Extract the [x, y] coordinate from the center of the cell holding the provided text.  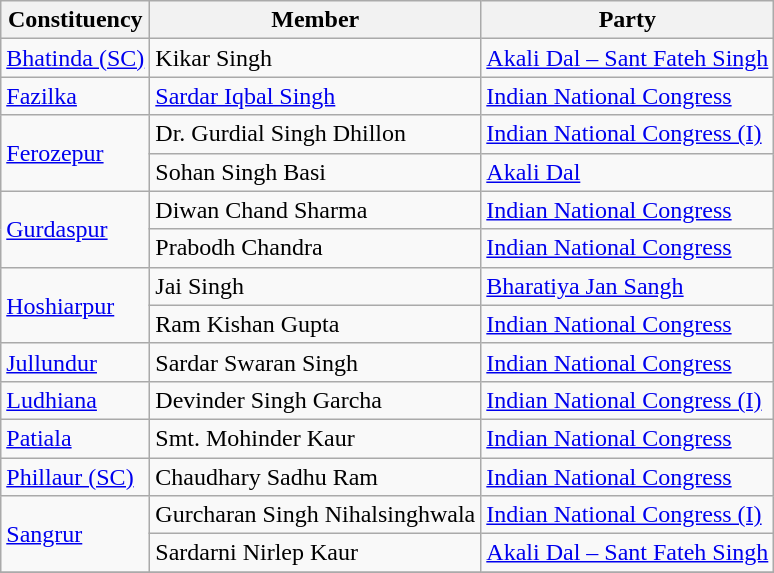
Sardar Iqbal Singh [316, 96]
Bharatiya Jan Sangh [628, 286]
Member [316, 20]
Smt. Mohinder Kaur [316, 438]
Fazilka [76, 96]
Jullundur [76, 362]
Dr. Gurdial Singh Dhillon [316, 134]
Prabodh Chandra [316, 248]
Diwan Chand Sharma [316, 210]
Akali Dal [628, 172]
Gurdaspur [76, 229]
Sardar Swaran Singh [316, 362]
Devinder Singh Garcha [316, 400]
Ferozepur [76, 153]
Ram Kishan Gupta [316, 324]
Gurcharan Singh Nihalsinghwala [316, 515]
Patiala [76, 438]
Hoshiarpur [76, 305]
Constituency [76, 20]
Sardarni Nirlep Kaur [316, 553]
Ludhiana [76, 400]
Chaudhary Sadhu Ram [316, 477]
Kikar Singh [316, 58]
Jai Singh [316, 286]
Party [628, 20]
Sangrur [76, 534]
Bhatinda (SC) [76, 58]
Sohan Singh Basi [316, 172]
Phillaur (SC) [76, 477]
